From the cell containing the given text, extract its center point as [X, Y] coordinate. 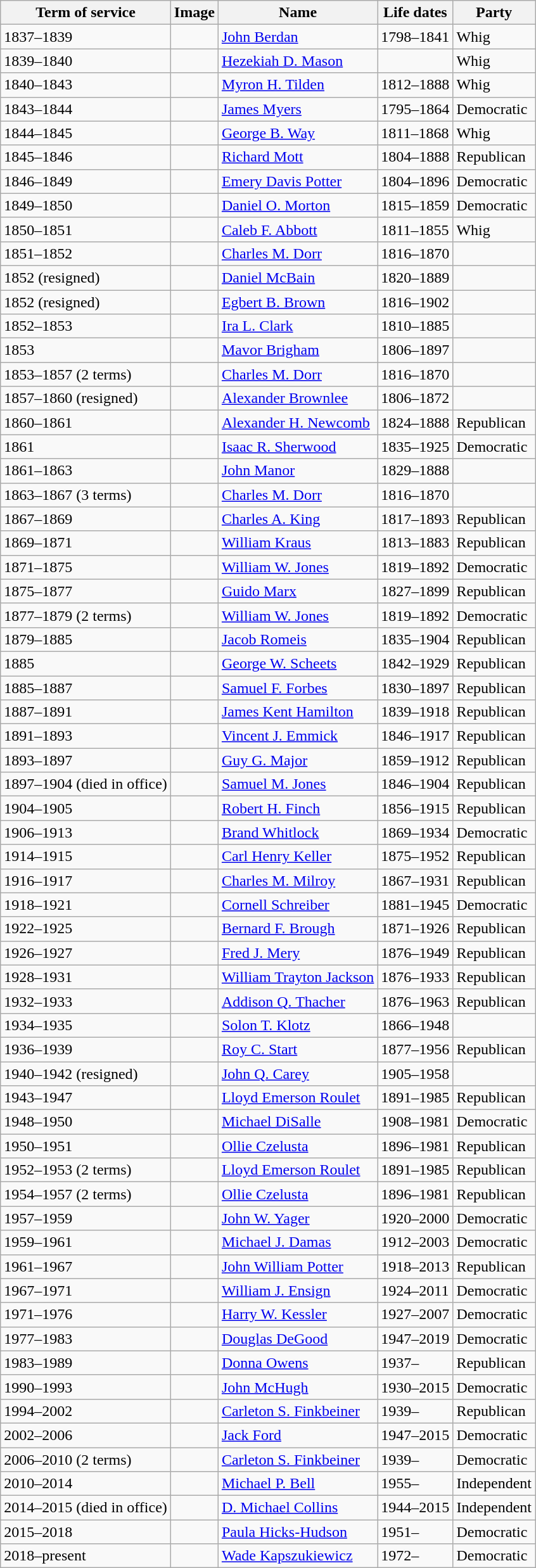
Egbert B. Brown [298, 302]
1806–1897 [416, 350]
1954–1957 (2 terms) [86, 1194]
1906–1913 [86, 832]
John McHugh [298, 1387]
1837–1839 [86, 37]
1859–1912 [416, 760]
1879–1885 [86, 639]
1846–1917 [416, 736]
1936–1939 [86, 1049]
Alexander Brownlee [298, 398]
1842–1929 [416, 663]
1835–1925 [416, 447]
1932–1933 [86, 1001]
John Berdan [298, 37]
2015–2018 [86, 1532]
William J. Ensign [298, 1291]
Michael J. Damas [298, 1242]
1944–2015 [416, 1508]
Guy G. Major [298, 760]
1811–1855 [416, 229]
1839–1840 [86, 61]
Life dates [416, 13]
Alexander H. Newcomb [298, 423]
1916–1917 [86, 881]
1804–1888 [416, 157]
George B. Way [298, 133]
Jack Ford [298, 1435]
1846–1849 [86, 181]
Michael DiSalle [298, 1122]
1843–1844 [86, 109]
1905–1958 [416, 1074]
1795–1864 [416, 109]
Charles M. Milroy [298, 881]
Guido Marx [298, 591]
1875–1952 [416, 857]
Harry W. Kessler [298, 1315]
William Kraus [298, 543]
1839–1918 [416, 712]
1860–1861 [86, 423]
1830–1897 [416, 687]
1959–1961 [86, 1242]
1846–1904 [416, 784]
William Trayton Jackson [298, 977]
John William Potter [298, 1266]
1811–1868 [416, 133]
Wade Kapszukiewicz [298, 1556]
1875–1877 [86, 591]
1863–1867 (3 terms) [86, 495]
1930–2015 [416, 1387]
1876–1949 [416, 953]
Samuel M. Jones [298, 784]
Isaac R. Sherwood [298, 447]
1871–1926 [416, 929]
1967–1971 [86, 1291]
1851–1852 [86, 253]
2018–present [86, 1556]
Brand Whitlock [298, 832]
Daniel McBain [298, 277]
Vincent J. Emmick [298, 736]
Donna Owens [298, 1363]
Addison Q. Thacher [298, 1001]
1844–1845 [86, 133]
1897–1904 (died in office) [86, 784]
1904–1905 [86, 808]
Solon T. Klotz [298, 1025]
1813–1883 [416, 543]
1850–1851 [86, 229]
Term of service [86, 13]
1856–1915 [416, 808]
1857–1860 (resigned) [86, 398]
Douglas DeGood [298, 1339]
1947–2019 [416, 1339]
Hezekiah D. Mason [298, 61]
1957–1959 [86, 1218]
Robert H. Finch [298, 808]
John Manor [298, 471]
1798–1841 [416, 37]
1934–1935 [86, 1025]
1827–1899 [416, 591]
1972– [416, 1556]
George W. Scheets [298, 663]
Richard Mott [298, 157]
Bernard F. Brough [298, 929]
Paula Hicks-Hudson [298, 1532]
1920–2000 [416, 1218]
1812–1888 [416, 85]
1877–1879 (2 terms) [86, 615]
Jacob Romeis [298, 639]
1943–1947 [86, 1098]
1947–2015 [416, 1435]
Emery Davis Potter [298, 181]
1867–1931 [416, 881]
1852–1853 [86, 326]
1891–1893 [86, 736]
1829–1888 [416, 471]
1885 [86, 663]
1876–1963 [416, 1001]
1881–1945 [416, 905]
1983–1989 [86, 1363]
Samuel F. Forbes [298, 687]
1937– [416, 1363]
1950–1951 [86, 1146]
2014–2015 (died in office) [86, 1508]
1928–1931 [86, 977]
Caleb F. Abbott [298, 229]
1994–2002 [86, 1411]
1885–1887 [86, 687]
1816–1902 [416, 302]
1971–1976 [86, 1315]
1877–1956 [416, 1049]
Ira L. Clark [298, 326]
Fred J. Mery [298, 953]
1922–1925 [86, 929]
James Kent Hamilton [298, 712]
1815–1859 [416, 205]
1820–1889 [416, 277]
1951– [416, 1532]
Name [298, 13]
1835–1904 [416, 639]
1955– [416, 1484]
1908–1981 [416, 1122]
Carl Henry Keller [298, 857]
1853 [86, 350]
1940–1942 (resigned) [86, 1074]
Roy C. Start [298, 1049]
John W. Yager [298, 1218]
1845–1846 [86, 157]
D. Michael Collins [298, 1508]
Party [494, 13]
Daniel O. Morton [298, 205]
1806–1872 [416, 398]
Mavor Brigham [298, 350]
1869–1871 [86, 543]
1810–1885 [416, 326]
1914–1915 [86, 857]
1990–1993 [86, 1387]
Myron H. Tilden [298, 85]
John Q. Carey [298, 1074]
Cornell Schreiber [298, 905]
Image [194, 13]
1977–1983 [86, 1339]
1853–1857 (2 terms) [86, 374]
2002–2006 [86, 1435]
1817–1893 [416, 519]
1824–1888 [416, 423]
1871–1875 [86, 567]
1849–1850 [86, 205]
2010–2014 [86, 1484]
1912–2003 [416, 1242]
1840–1843 [86, 85]
1927–2007 [416, 1315]
1918–2013 [416, 1266]
1893–1897 [86, 760]
Michael P. Bell [298, 1484]
1961–1967 [86, 1266]
1924–2011 [416, 1291]
1866–1948 [416, 1025]
1952–1953 (2 terms) [86, 1170]
1926–1927 [86, 953]
1948–1950 [86, 1122]
Charles A. King [298, 519]
1861 [86, 447]
1918–1921 [86, 905]
1876–1933 [416, 977]
1867–1869 [86, 519]
2006–2010 (2 terms) [86, 1459]
1861–1863 [86, 471]
James Myers [298, 109]
1804–1896 [416, 181]
1887–1891 [86, 712]
1869–1934 [416, 832]
